Output the [x, y] coordinate of the center of the cell containing the given text.  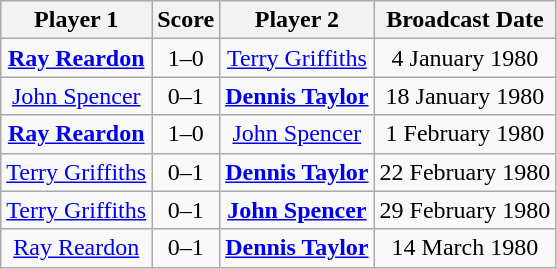
4 January 1980 [465, 58]
22 February 1980 [465, 172]
Player 1 [76, 20]
Score [186, 20]
Player 2 [297, 20]
1 February 1980 [465, 134]
Broadcast Date [465, 20]
18 January 1980 [465, 96]
14 March 1980 [465, 248]
29 February 1980 [465, 210]
